Output the [X, Y] coordinate of the center of the cell containing the given text.  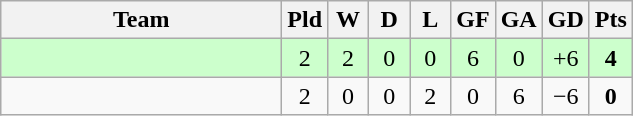
−6 [566, 96]
W [348, 20]
Team [142, 20]
GA [518, 20]
Pld [305, 20]
GF [473, 20]
4 [610, 58]
D [390, 20]
L [430, 20]
+6 [566, 58]
Pts [610, 20]
GD [566, 20]
